Detect which cell encompasses the target text, then output its [X, Y] center coordinate. 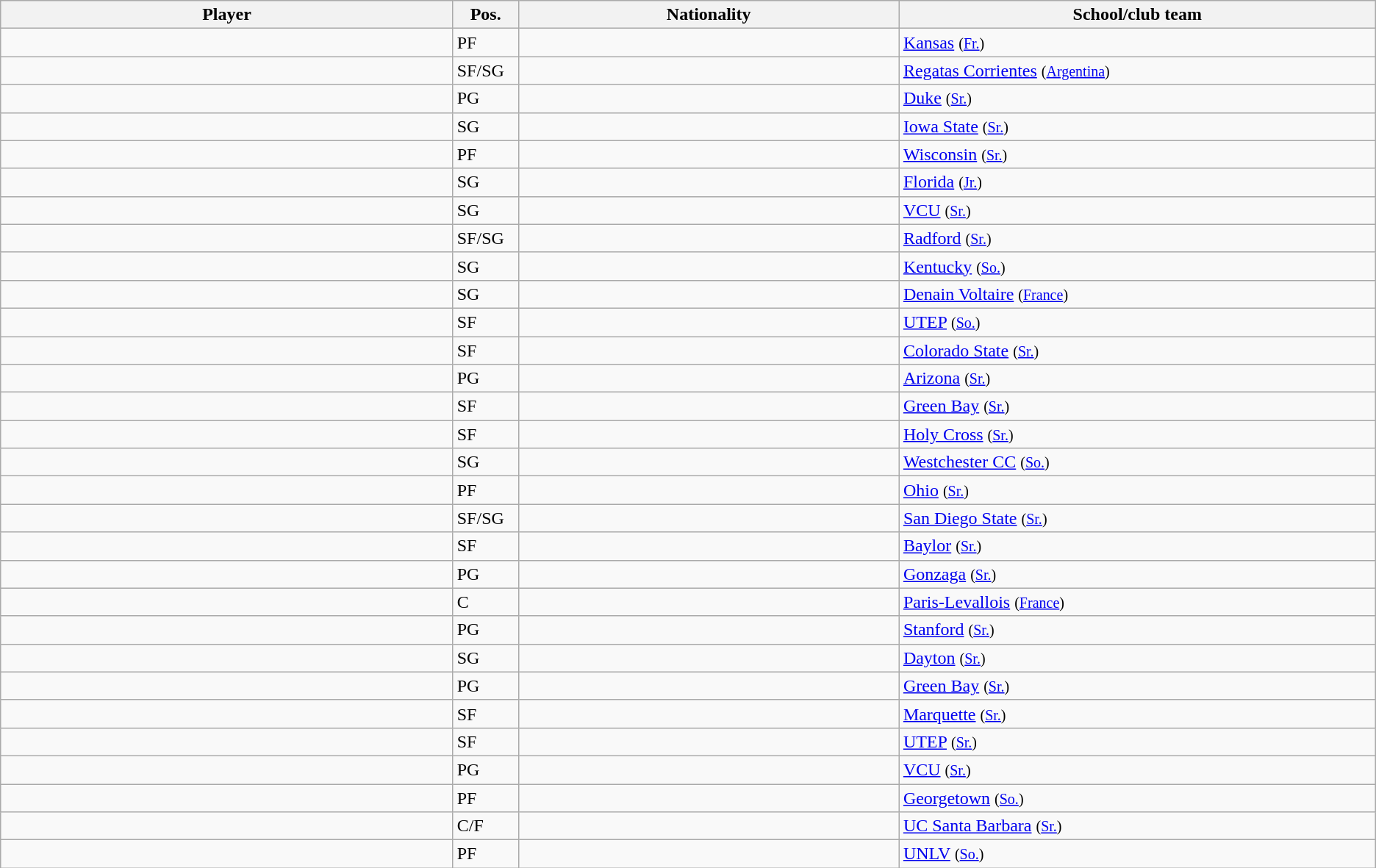
C [485, 602]
Florida (Jr.) [1137, 182]
Player [226, 15]
Marquette (Sr.) [1137, 714]
Kansas (Fr.) [1137, 43]
Wisconsin (Sr.) [1137, 154]
School/club team [1137, 15]
Baylor (Sr.) [1137, 546]
Duke (Sr.) [1137, 98]
C/F [485, 826]
San Diego State (Sr.) [1137, 518]
Stanford (Sr.) [1137, 630]
Arizona (Sr.) [1137, 379]
Ohio (Sr.) [1137, 490]
Paris-Levallois (France) [1137, 602]
Pos. [485, 15]
UNLV (So.) [1137, 854]
Gonzaga (Sr.) [1137, 574]
Westchester CC (So.) [1137, 462]
Georgetown (So.) [1137, 797]
UTEP (So.) [1137, 322]
Iowa State (Sr.) [1137, 126]
Nationality [709, 15]
UC Santa Barbara (Sr.) [1137, 826]
Denain Voltaire (France) [1137, 294]
Holy Cross (Sr.) [1137, 434]
Kentucky (So.) [1137, 266]
Regatas Corrientes (Argentina) [1137, 71]
Dayton (Sr.) [1137, 658]
Radford (Sr.) [1137, 238]
Colorado State (Sr.) [1137, 351]
UTEP (Sr.) [1137, 742]
